Detect which cell encompasses the target text, then output its [x, y] center coordinate. 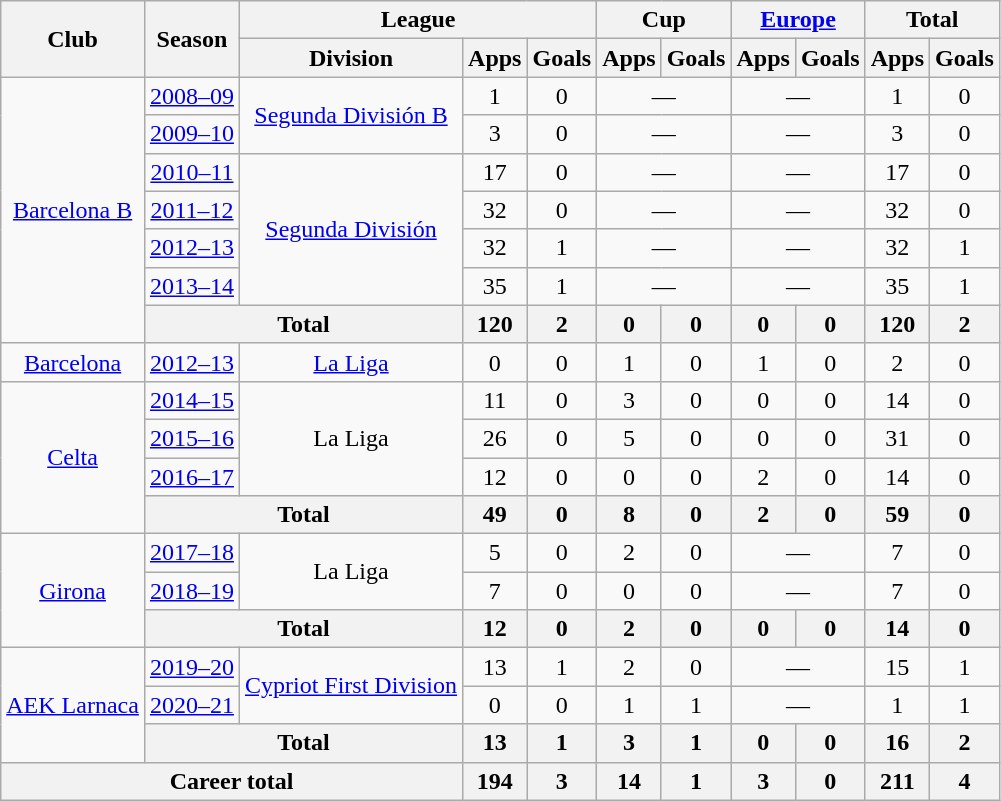
Cypriot First Division [350, 686]
Segunda División [350, 229]
2014–15 [192, 400]
2020–21 [192, 705]
Barcelona [73, 362]
AEK Larnaca [73, 705]
2018–19 [192, 591]
Season [192, 39]
League [418, 20]
Celta [73, 457]
2017–18 [192, 553]
2016–17 [192, 477]
59 [897, 515]
4 [965, 781]
16 [897, 743]
Segunda División B [350, 115]
26 [495, 438]
11 [495, 400]
Career total [232, 781]
2008–09 [192, 96]
194 [495, 781]
Division [350, 58]
211 [897, 781]
2010–11 [192, 172]
Europe [798, 20]
49 [495, 515]
Girona [73, 591]
8 [629, 515]
2015–16 [192, 438]
2009–10 [192, 134]
31 [897, 438]
2019–20 [192, 667]
2011–12 [192, 210]
Barcelona B [73, 210]
Cup [664, 20]
15 [897, 667]
Club [73, 39]
2013–14 [192, 286]
